Detect which cell encompasses the target text, then output its (x, y) center coordinate. 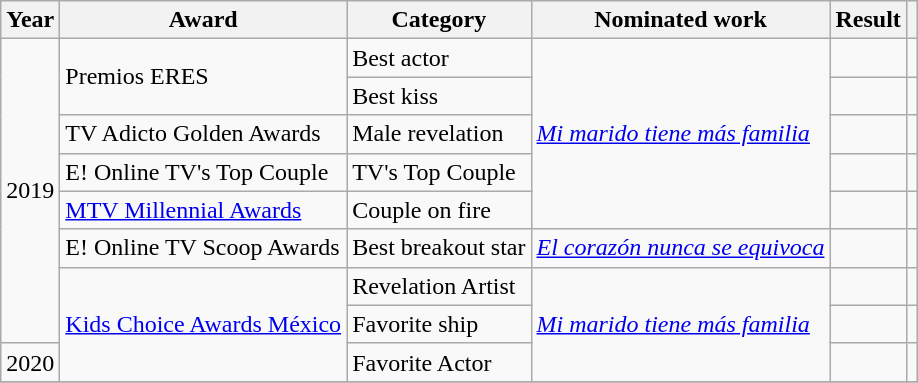
Male revelation (439, 134)
Favorite Actor (439, 362)
2020 (30, 362)
E! Online TV's Top Couple (204, 172)
E! Online TV Scoop Awards (204, 248)
Best breakout star (439, 248)
Nominated work (680, 20)
Favorite ship (439, 324)
El corazón nunca se equivoca (680, 248)
Kids Choice Awards México (204, 324)
Premios ERES (204, 77)
Year (30, 20)
TV Adicto Golden Awards (204, 134)
Couple on fire (439, 210)
Best actor (439, 58)
Best kiss (439, 96)
TV's Top Couple (439, 172)
Award (204, 20)
2019 (30, 191)
MTV Millennial Awards (204, 210)
Category (439, 20)
Result (868, 20)
Revelation Artist (439, 286)
